Search for the cell housing the specified text and yield its [X, Y] center coordinate. 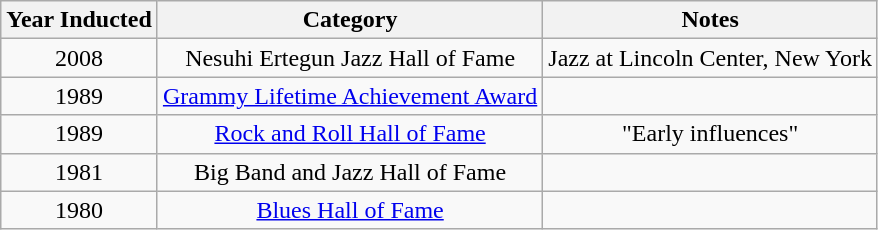
Year Inducted [80, 20]
Blues Hall of Fame [350, 210]
2008 [80, 58]
Category [350, 20]
Jazz at Lincoln Center, New York [710, 58]
Nesuhi Ertegun Jazz Hall of Fame [350, 58]
1980 [80, 210]
"Early influences" [710, 134]
Grammy Lifetime Achievement Award [350, 96]
Rock and Roll Hall of Fame [350, 134]
1981 [80, 172]
Big Band and Jazz Hall of Fame [350, 172]
Notes [710, 20]
